Output the (X, Y) coordinate of the center of the cell containing the given text.  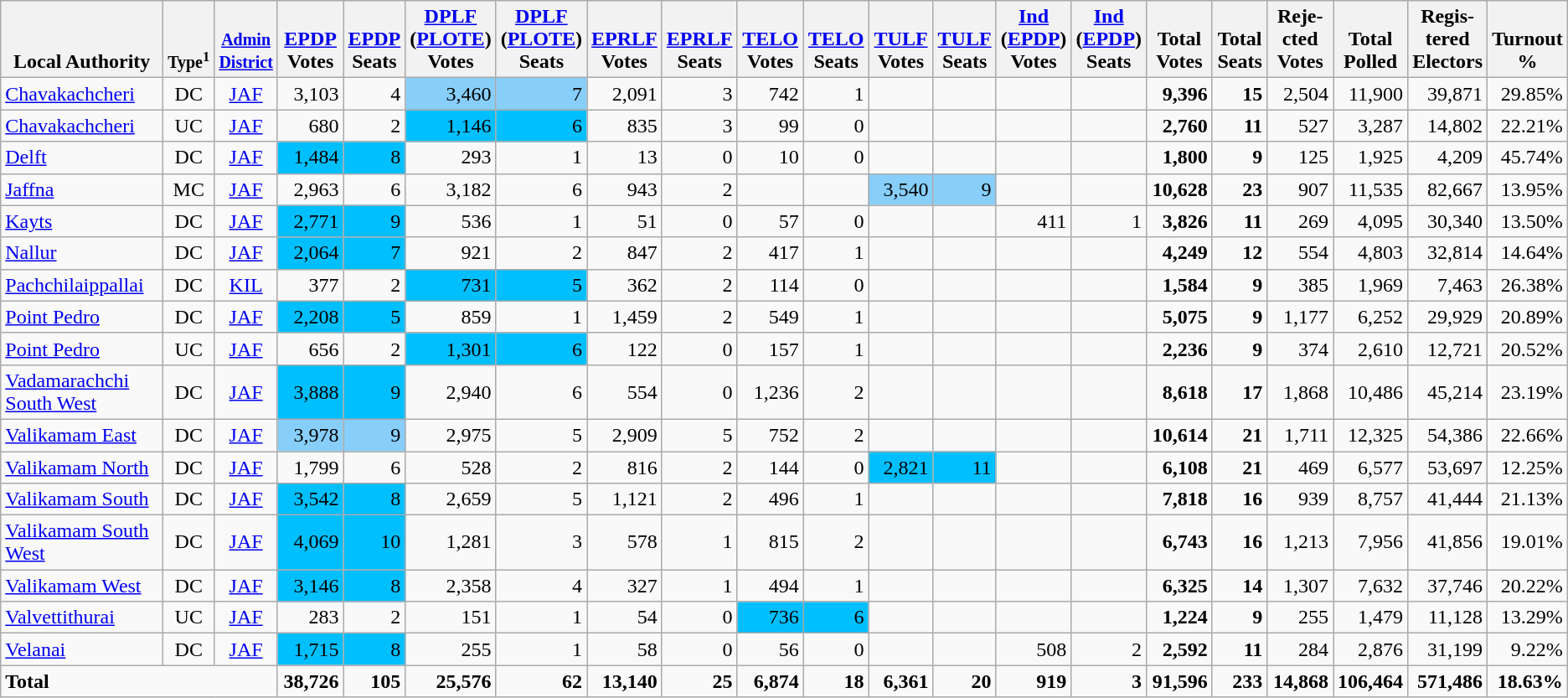
19.01% (1528, 543)
Local Authority (82, 39)
99 (771, 126)
12,325 (1370, 435)
EPDPVotes (310, 39)
31,199 (1447, 649)
13.95% (1528, 189)
2,592 (1179, 649)
18.63% (1528, 681)
2,064 (310, 253)
859 (451, 317)
7,463 (1447, 285)
907 (1300, 189)
269 (1300, 221)
527 (1300, 126)
496 (771, 499)
20.22% (1528, 586)
13.29% (1528, 618)
17 (1240, 392)
742 (771, 94)
Valikamam North (82, 467)
1,868 (1300, 392)
14.64% (1528, 253)
2,760 (1179, 126)
3,146 (310, 586)
14,802 (1447, 126)
1,146 (451, 126)
1,121 (625, 499)
15 (1240, 94)
233 (1240, 681)
Vadamarachchi South West (82, 392)
1,799 (310, 467)
DPLF(PLOTE)Votes (451, 39)
23 (1240, 189)
29.85% (1528, 94)
469 (1300, 467)
3,182 (451, 189)
1,213 (1300, 543)
45,214 (1447, 392)
KIL (246, 285)
TULFSeats (965, 39)
TELOSeats (836, 39)
8,757 (1370, 499)
13,140 (625, 681)
2,975 (451, 435)
2,236 (1179, 349)
23.19% (1528, 392)
943 (625, 189)
58 (625, 649)
22.21% (1528, 126)
13 (625, 158)
3,103 (310, 94)
21.13% (1528, 499)
3,460 (451, 94)
8,618 (1179, 392)
10,486 (1370, 392)
2,821 (901, 467)
6,361 (901, 681)
41,444 (1447, 499)
151 (451, 618)
Turnout% (1528, 39)
29,929 (1447, 317)
114 (771, 285)
12.25% (1528, 467)
1,224 (1179, 618)
Valikamam South (82, 499)
2,659 (451, 499)
EPDPSeats (374, 39)
Reje-ctedVotes (1300, 39)
736 (771, 618)
536 (451, 221)
1,925 (1370, 158)
3,542 (310, 499)
7,632 (1370, 586)
39,871 (1447, 94)
731 (451, 285)
921 (451, 253)
5,075 (1179, 317)
Velanai (82, 649)
41,856 (1447, 543)
2,091 (625, 94)
362 (625, 285)
TELOVotes (771, 39)
18 (836, 681)
EPRLFVotes (625, 39)
680 (310, 126)
3,826 (1179, 221)
38,726 (310, 681)
26.38% (1528, 285)
1,711 (1300, 435)
14 (1240, 586)
847 (625, 253)
Valvettithurai (82, 618)
2,963 (310, 189)
2,504 (1300, 94)
4,803 (1370, 253)
13.50% (1528, 221)
939 (1300, 499)
2,909 (625, 435)
3,540 (901, 189)
TotalVotes (1179, 39)
1,584 (1179, 285)
3,888 (310, 392)
4,069 (310, 543)
Total (139, 681)
54 (625, 618)
1,301 (451, 349)
91,596 (1179, 681)
53,697 (1447, 467)
1,281 (451, 543)
6,743 (1179, 543)
EPRLFSeats (699, 39)
3,287 (1370, 126)
57 (771, 221)
Delft (82, 158)
3,978 (310, 435)
327 (625, 586)
157 (771, 349)
417 (771, 253)
51 (625, 221)
1,177 (1300, 317)
AdminDistrict (246, 39)
919 (1034, 681)
Ind(EPDP)Seats (1109, 39)
Regis-teredElectors (1447, 39)
Valikamam East (82, 435)
Ind(EPDP)Votes (1034, 39)
2,771 (310, 221)
578 (625, 543)
2,358 (451, 586)
1,307 (1300, 586)
6,874 (771, 681)
1,479 (1370, 618)
20.52% (1528, 349)
1,236 (771, 392)
Valikamam West (82, 586)
12 (1240, 253)
56 (771, 649)
6,108 (1179, 467)
22.66% (1528, 435)
Jaffna (82, 189)
54,386 (1447, 435)
Pachchilaippallai (82, 285)
1,800 (1179, 158)
32,814 (1447, 253)
37,746 (1447, 586)
374 (1300, 349)
10,628 (1179, 189)
528 (451, 467)
835 (625, 126)
6,252 (1370, 317)
4,095 (1370, 221)
122 (625, 349)
9.22% (1528, 649)
2,940 (451, 392)
25,576 (451, 681)
20.89% (1528, 317)
9,396 (1179, 94)
106,464 (1370, 681)
62 (541, 681)
4,209 (1447, 158)
549 (771, 317)
Nallur (82, 253)
1,484 (310, 158)
105 (374, 681)
656 (310, 349)
TotalPolled (1370, 39)
14,868 (1300, 681)
Kayts (82, 221)
2,876 (1370, 649)
7,818 (1179, 499)
Type1 (189, 39)
815 (771, 543)
1,459 (625, 317)
283 (310, 618)
45.74% (1528, 158)
2,610 (1370, 349)
144 (771, 467)
752 (771, 435)
125 (1300, 158)
2,208 (310, 317)
377 (310, 285)
7,956 (1370, 543)
DPLF(PLOTE)Seats (541, 39)
MC (189, 189)
Valikamam South West (82, 543)
284 (1300, 649)
385 (1300, 285)
11,900 (1370, 94)
293 (451, 158)
TULFVotes (901, 39)
6,325 (1179, 586)
571,486 (1447, 681)
20 (965, 681)
11,128 (1447, 618)
82,667 (1447, 189)
11,535 (1370, 189)
30,340 (1447, 221)
816 (625, 467)
4,249 (1179, 253)
10,614 (1179, 435)
494 (771, 586)
25 (699, 681)
411 (1034, 221)
1,715 (310, 649)
1,969 (1370, 285)
6,577 (1370, 467)
12,721 (1447, 349)
508 (1034, 649)
TotalSeats (1240, 39)
